Extract the [x, y] coordinate from the center of the cell holding the provided text.  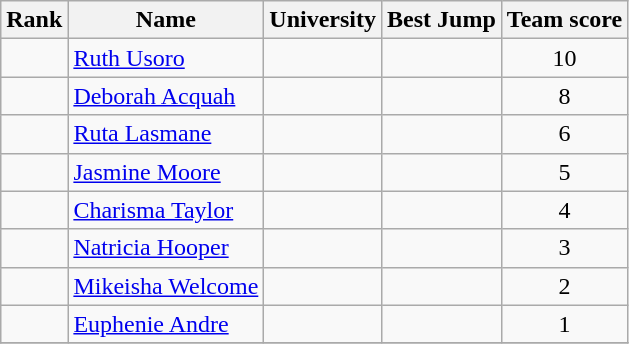
2 [564, 286]
8 [564, 96]
Ruta Lasmane [166, 134]
1 [564, 324]
6 [564, 134]
Euphenie Andre [166, 324]
Ruth Usoro [166, 58]
Team score [564, 20]
Jasmine Moore [166, 172]
5 [564, 172]
Deborah Acquah [166, 96]
University [323, 20]
Mikeisha Welcome [166, 286]
Best Jump [442, 20]
Charisma Taylor [166, 210]
10 [564, 58]
4 [564, 210]
Name [166, 20]
3 [564, 248]
Rank [34, 20]
Natricia Hooper [166, 248]
